For the text-containing cell, return its midpoint in (X, Y) coordinate format. 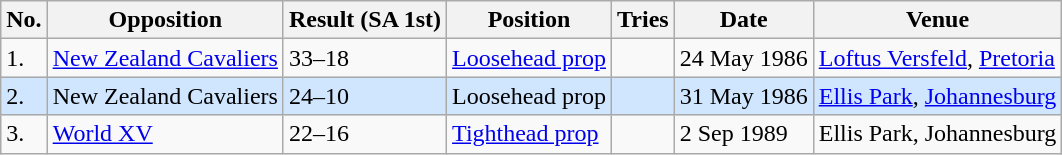
33–18 (364, 58)
Tries (644, 20)
No. (24, 20)
Opposition (165, 20)
Venue (938, 20)
31 May 1986 (744, 96)
World XV (165, 134)
Position (530, 20)
1. (24, 58)
3. (24, 134)
2. (24, 96)
Loftus Versfeld, Pretoria (938, 58)
Result (SA 1st) (364, 20)
24 May 1986 (744, 58)
24–10 (364, 96)
2 Sep 1989 (744, 134)
Tighthead prop (530, 134)
22–16 (364, 134)
Date (744, 20)
